Scan for the cell matching the given text and deliver its (X, Y) coordinate at center. 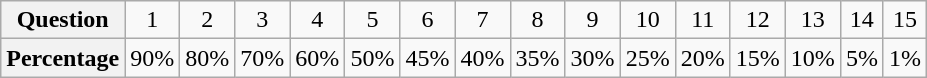
35% (538, 58)
1% (904, 58)
2 (208, 20)
9 (592, 20)
60% (318, 58)
15 (904, 20)
7 (482, 20)
Percentage (63, 58)
Question (63, 20)
3 (262, 20)
90% (152, 58)
14 (862, 20)
50% (372, 58)
11 (702, 20)
30% (592, 58)
6 (428, 20)
10 (648, 20)
13 (812, 20)
5% (862, 58)
1 (152, 20)
70% (262, 58)
20% (702, 58)
5 (372, 20)
12 (758, 20)
45% (428, 58)
4 (318, 20)
8 (538, 20)
10% (812, 58)
15% (758, 58)
25% (648, 58)
80% (208, 58)
40% (482, 58)
